Return the [x, y] coordinate for the center point of the cell that contains the specified text.  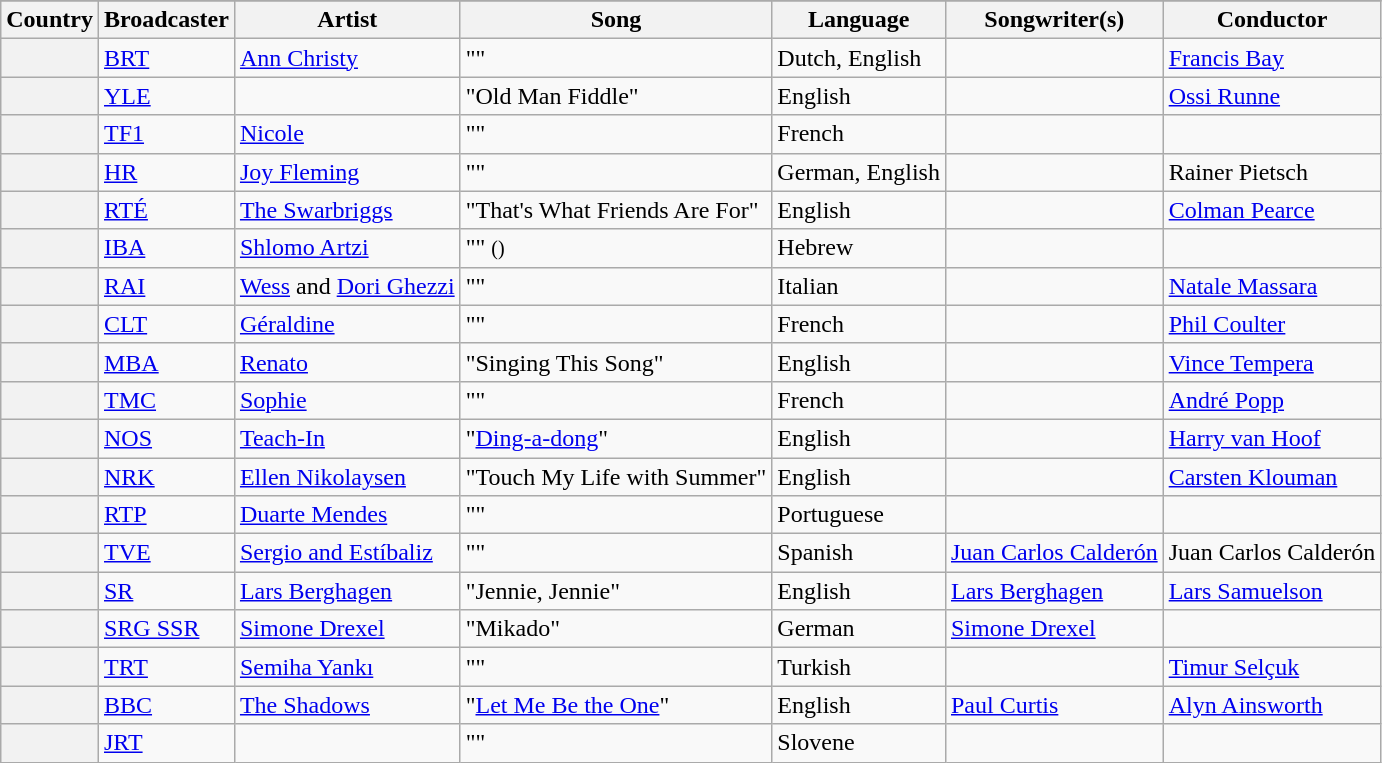
"Ding-a-dong" [616, 438]
Conductor [1272, 20]
Country [50, 20]
Joy Fleming [347, 172]
German, English [859, 172]
Alyn Ainsworth [1272, 705]
Slovene [859, 743]
Sergio and Estíbaliz [347, 553]
MBA [166, 362]
"Old Man Fiddle" [616, 96]
Hebrew [859, 248]
"" () [616, 248]
Dutch, English [859, 58]
The Swarbriggs [347, 210]
TMC [166, 400]
Vince Tempera [1272, 362]
Paul Curtis [1054, 705]
IBA [166, 248]
Artist [347, 20]
Harry van Hoof [1272, 438]
Semiha Yankı [347, 667]
CLT [166, 324]
"Let Me Be the One" [616, 705]
"Singing This Song" [616, 362]
RTP [166, 515]
SRG SSR [166, 629]
TRT [166, 667]
JRT [166, 743]
Carsten Klouman [1272, 477]
TF1 [166, 134]
HR [166, 172]
Broadcaster [166, 20]
Teach-In [347, 438]
Renato [347, 362]
Ossi Runne [1272, 96]
Ellen Nikolaysen [347, 477]
Spanish [859, 553]
BRT [166, 58]
Rainer Pietsch [1272, 172]
German [859, 629]
Géraldine [347, 324]
Language [859, 20]
The Shadows [347, 705]
NRK [166, 477]
"That's What Friends Are For" [616, 210]
Nicole [347, 134]
Lars Samuelson [1272, 591]
Sophie [347, 400]
Timur Selçuk [1272, 667]
"Mikado" [616, 629]
Portuguese [859, 515]
Songwriter(s) [1054, 20]
Natale Massara [1272, 286]
BBC [166, 705]
YLE [166, 96]
RTÉ [166, 210]
Colman Pearce [1272, 210]
Duarte Mendes [347, 515]
"Touch My Life with Summer" [616, 477]
NOS [166, 438]
SR [166, 591]
André Popp [1272, 400]
RAI [166, 286]
Ann Christy [347, 58]
Wess and Dori Ghezzi [347, 286]
Francis Bay [1272, 58]
Song [616, 20]
Turkish [859, 667]
TVE [166, 553]
Italian [859, 286]
Phil Coulter [1272, 324]
Shlomo Artzi [347, 248]
"Jennie, Jennie" [616, 591]
